Locate the cell with the specified text and output its [x, y] center coordinate. 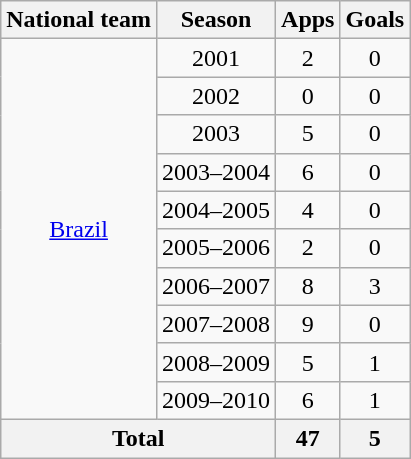
2004–2005 [216, 210]
2008–2009 [216, 362]
2007–2008 [216, 324]
2005–2006 [216, 248]
National team [79, 20]
Season [216, 20]
2003–2004 [216, 172]
Brazil [79, 230]
Goals [375, 20]
2001 [216, 58]
47 [308, 438]
2006–2007 [216, 286]
2002 [216, 96]
3 [375, 286]
4 [308, 210]
9 [308, 324]
2009–2010 [216, 400]
Apps [308, 20]
2003 [216, 134]
Total [138, 438]
8 [308, 286]
